Scan for the cell matching the given text and deliver its [x, y] coordinate at center. 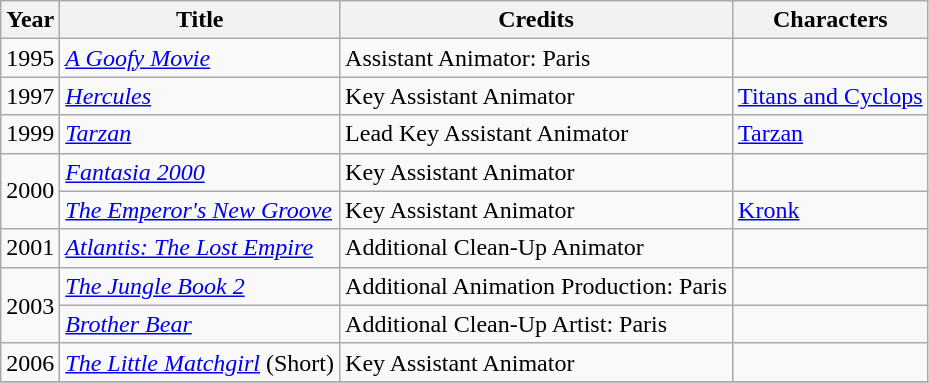
Atlantis: The Lost Empire [200, 248]
Hercules [200, 96]
Additional Animation Production: Paris [536, 286]
1999 [30, 134]
Fantasia 2000 [200, 172]
1995 [30, 58]
2003 [30, 305]
The Jungle Book 2 [200, 286]
Titans and Cyclops [831, 96]
2001 [30, 248]
Additional Clean-Up Artist: Paris [536, 324]
2006 [30, 362]
Year [30, 20]
Characters [831, 20]
The Emperor's New Groove [200, 210]
Title [200, 20]
Additional Clean-Up Animator [536, 248]
Lead Key Assistant Animator [536, 134]
Credits [536, 20]
2000 [30, 191]
Kronk [831, 210]
1997 [30, 96]
Brother Bear [200, 324]
A Goofy Movie [200, 58]
The Little Matchgirl (Short) [200, 362]
Assistant Animator: Paris [536, 58]
